Detect which cell encompasses the target text, then output its [X, Y] center coordinate. 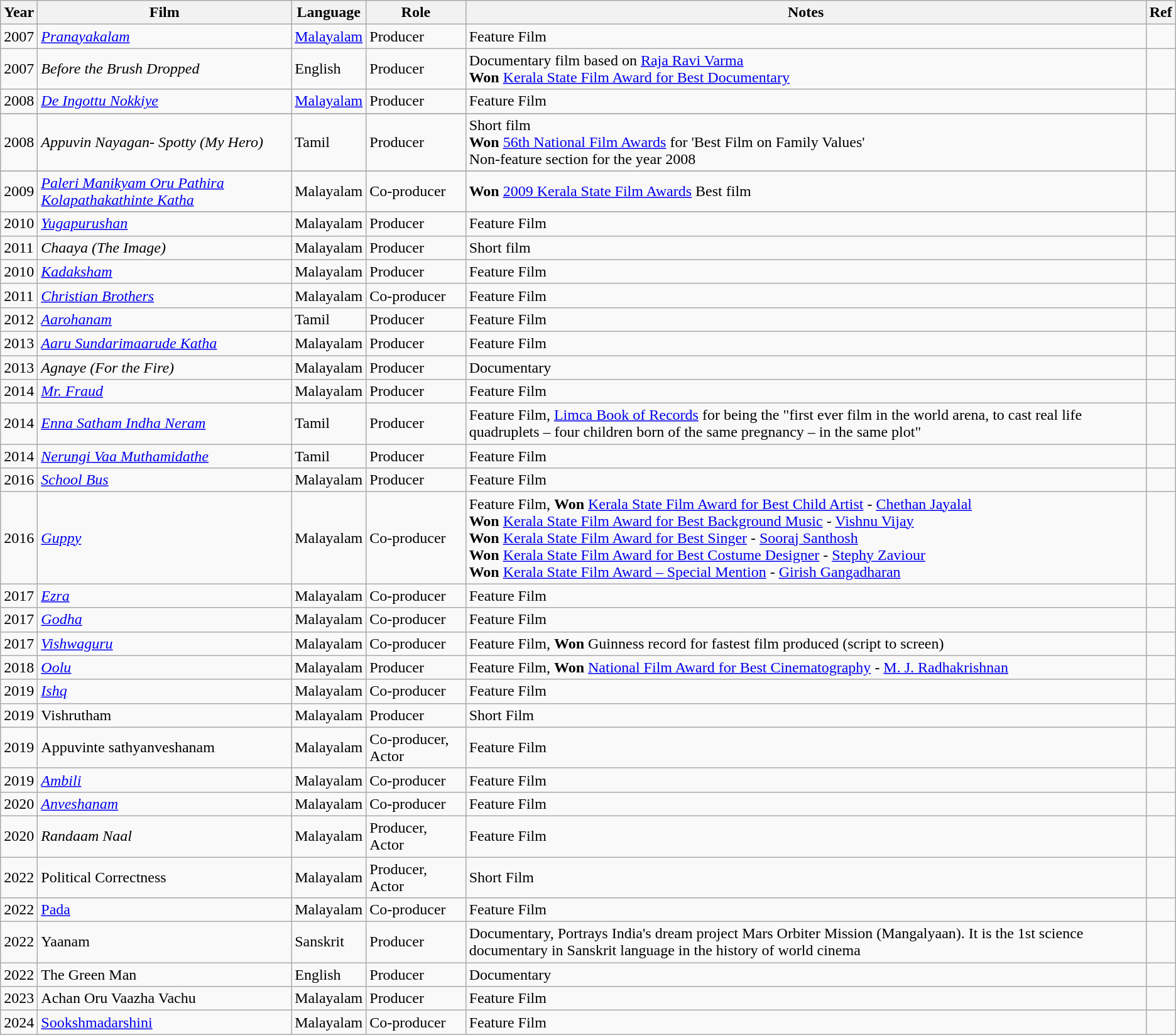
Christian Brothers [165, 295]
Role [416, 13]
Pada [165, 910]
Godha [165, 620]
Anveshanam [165, 804]
Ezra [165, 596]
Before the Brush Dropped [165, 69]
Sanskrit [329, 943]
Sookshmadarshini [165, 1022]
Enna Satham Indha Neram [165, 424]
Achan Oru Vaazha Vachu [165, 999]
Randaam Naal [165, 836]
Mr. Fraud [165, 392]
The Green Man [165, 975]
Guppy [165, 538]
Oolu [165, 667]
Feature Film, Won National Film Award for Best Cinematography - M. J. Radhakrishnan [805, 667]
School Bus [165, 480]
2023 [19, 999]
Political Correctness [165, 877]
Documentary film based on Raja Ravi VarmaWon Kerala State Film Award for Best Documentary [805, 69]
Pranayakalam [165, 36]
Short film Won 56th National Film Awards for 'Best Film on Family Values' Non-feature section for the year 2008 [805, 142]
Appuvin Nayagan- Spotty (My Hero) [165, 142]
Film [165, 13]
Ambili [165, 780]
Paleri Manikyam Oru Pathira Kolapathakathinte Katha [165, 191]
Short film [805, 248]
Yugapurushan [165, 224]
2012 [19, 319]
2018 [19, 667]
Aarohanam [165, 319]
Vishwaguru [165, 643]
Chaaya (The Image) [165, 248]
Kadaksham [165, 271]
2009 [19, 191]
Won 2009 Kerala State Film Awards Best film [805, 191]
Aaru Sundarimaarude Katha [165, 343]
Yaanam [165, 943]
Nerungi Vaa Muthamidathe [165, 456]
Notes [805, 13]
Appuvinte sathyanveshanam [165, 748]
De Ingottu Nokkiye [165, 101]
Agnaye (For the Fire) [165, 368]
Language [329, 13]
Co-producer, Actor [416, 748]
Feature Film, Won Guinness record for fastest film produced (script to screen) [805, 643]
2024 [19, 1022]
Vishrutham [165, 715]
Ishq [165, 691]
Year [19, 13]
Ref [1161, 13]
